From the cell containing the given text, extract its center point as (X, Y) coordinate. 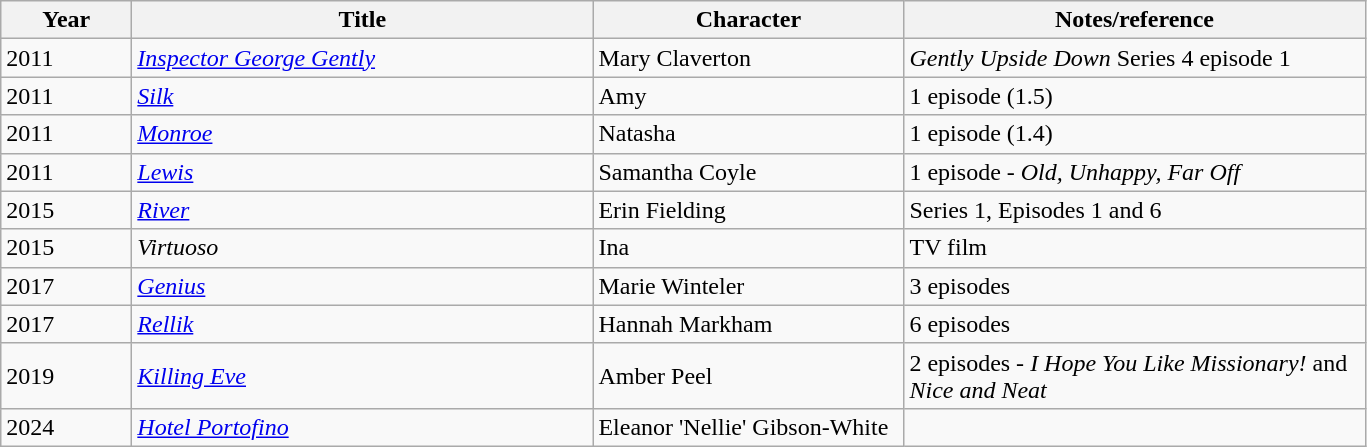
Amy (748, 96)
Silk (362, 96)
Series 1, Episodes 1 and 6 (1134, 210)
Mary Claverton (748, 58)
2 episodes - I Hope You Like Missionary! and Nice and Neat (1134, 376)
2024 (66, 427)
Hannah Markham (748, 324)
River (362, 210)
Virtuoso (362, 248)
Amber Peel (748, 376)
Notes/reference (1134, 20)
Natasha (748, 134)
Killing Eve (362, 376)
Ina (748, 248)
Genius (362, 286)
6 episodes (1134, 324)
Gently Upside Down Series 4 episode 1 (1134, 58)
3 episodes (1134, 286)
Title (362, 20)
Hotel Portofino (362, 427)
Samantha Coyle (748, 172)
Character (748, 20)
1 episode (1.4) (1134, 134)
Monroe (362, 134)
1 episode (1.5) (1134, 96)
1 episode - Old, Unhappy, Far Off (1134, 172)
Rellik (362, 324)
2019 (66, 376)
Lewis (362, 172)
Year (66, 20)
TV film (1134, 248)
Inspector George Gently (362, 58)
Erin Fielding (748, 210)
Eleanor 'Nellie' Gibson-White (748, 427)
Marie Winteler (748, 286)
